Output the [x, y] coordinate of the center of the cell containing the given text.  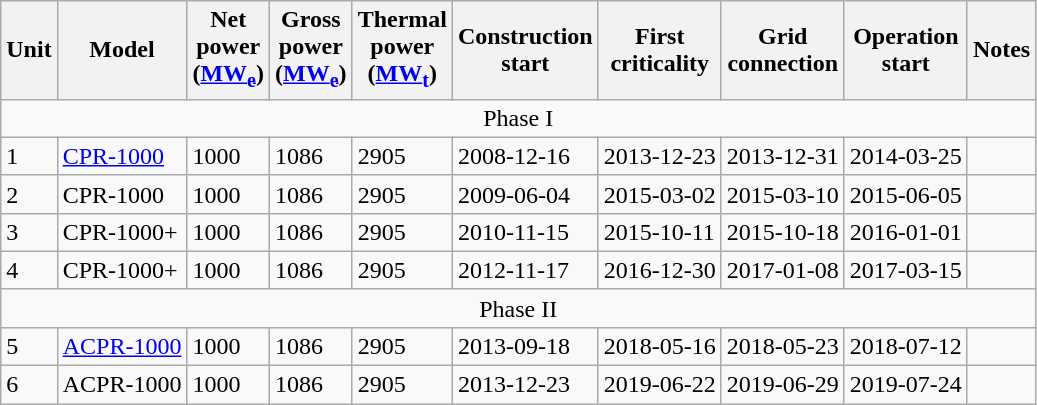
Unit [29, 50]
2017-03-15 [906, 270]
2015-06-05 [906, 194]
2 [29, 194]
2008-12-16 [525, 156]
2018-05-23 [782, 346]
2018-07-12 [906, 346]
Notes [1001, 50]
2013-12-31 [782, 156]
2016-01-01 [906, 232]
2019-07-24 [906, 385]
2015-10-11 [660, 232]
2012-11-17 [525, 270]
2014-03-25 [906, 156]
2018-05-16 [660, 346]
Model [122, 50]
6 [29, 385]
Phase I [518, 118]
2016-12-30 [660, 270]
Constructionstart [525, 50]
4 [29, 270]
Netpower(MWe) [228, 50]
Gridconnection [782, 50]
2019-06-29 [782, 385]
Thermalpower(MWt) [402, 50]
2019-06-22 [660, 385]
3 [29, 232]
2015-03-02 [660, 194]
2017-01-08 [782, 270]
2013-09-18 [525, 346]
Phase II [518, 308]
2010-11-15 [525, 232]
Operationstart [906, 50]
1 [29, 156]
Firstcriticality [660, 50]
2015-03-10 [782, 194]
Grosspower(MWe) [312, 50]
2009-06-04 [525, 194]
2015-10-18 [782, 232]
5 [29, 346]
